Return the (x, y) coordinate for the center point of the cell that contains the specified text.  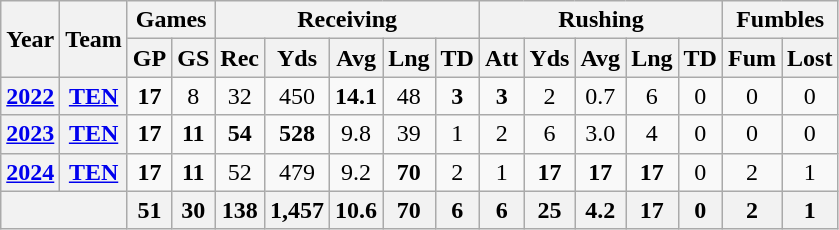
8 (194, 96)
25 (550, 210)
4.2 (600, 210)
Games (170, 20)
48 (409, 96)
2024 (30, 172)
Fum (752, 58)
4 (652, 134)
Receiving (348, 20)
Fumbles (780, 20)
54 (240, 134)
GS (194, 58)
528 (298, 134)
2023 (30, 134)
52 (240, 172)
Lost (810, 58)
Team (94, 39)
GP (149, 58)
138 (240, 210)
Year (30, 39)
14.1 (356, 96)
10.6 (356, 210)
32 (240, 96)
479 (298, 172)
Rec (240, 58)
30 (194, 210)
Att (501, 58)
0.7 (600, 96)
450 (298, 96)
2022 (30, 96)
1,457 (298, 210)
3.0 (600, 134)
39 (409, 134)
51 (149, 210)
Rushing (600, 20)
9.8 (356, 134)
9.2 (356, 172)
